Identify which cell holds the provided text, then report its (x, y) central coordinate. 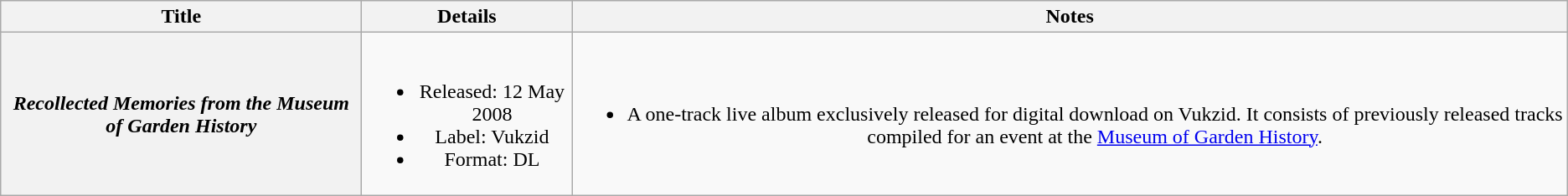
Notes (1070, 17)
Released: 12 May 2008Label: VukzidFormat: DL (467, 114)
Details (467, 17)
Recollected Memories from the Museum of Garden History (181, 114)
Title (181, 17)
